Detect which cell encompasses the target text, then output its [x, y] center coordinate. 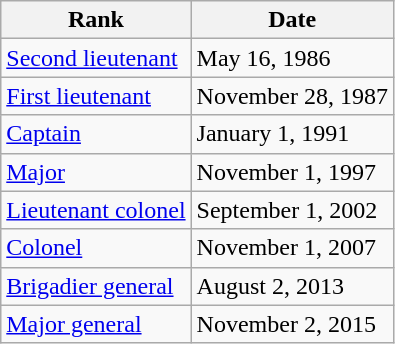
Major [96, 172]
Second lieutenant [96, 58]
Lieutenant colonel [96, 210]
May 16, 1986 [292, 58]
August 2, 2013 [292, 286]
Captain [96, 134]
November 1, 2007 [292, 248]
Brigadier general [96, 286]
September 1, 2002 [292, 210]
First lieutenant [96, 96]
January 1, 1991 [292, 134]
November 1, 1997 [292, 172]
Colonel [96, 248]
Date [292, 20]
November 28, 1987 [292, 96]
November 2, 2015 [292, 324]
Major general [96, 324]
Rank [96, 20]
